Return the [x, y] coordinate for the center point of the cell that contains the specified text.  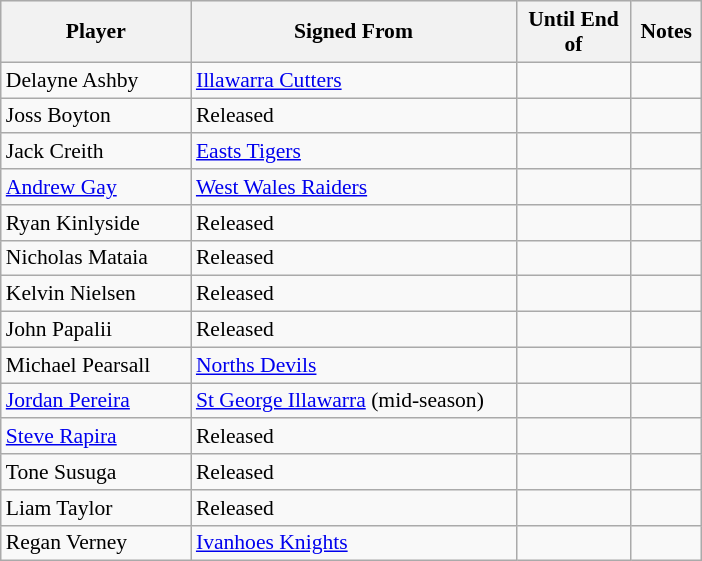
Steve Rapira [96, 437]
Norths Devils [354, 365]
John Papalii [96, 330]
Delayne Ashby [96, 80]
Tone Susuga [96, 472]
Liam Taylor [96, 508]
Joss Boyton [96, 116]
Signed From [354, 32]
Illawarra Cutters [354, 80]
Jordan Pereira [96, 401]
Nicholas Mataia [96, 258]
Ryan Kinlyside [96, 223]
Notes [666, 32]
Player [96, 32]
Andrew Gay [96, 187]
Until End of [574, 32]
Easts Tigers [354, 152]
Michael Pearsall [96, 365]
Ivanhoes Knights [354, 543]
West Wales Raiders [354, 187]
Jack Creith [96, 152]
Kelvin Nielsen [96, 294]
Regan Verney [96, 543]
St George Illawarra (mid-season) [354, 401]
